Locate the cell with the specified text and output its [X, Y] center coordinate. 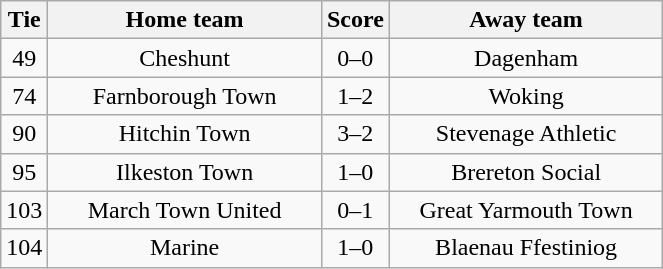
90 [24, 134]
Cheshunt [185, 58]
Great Yarmouth Town [526, 210]
Hitchin Town [185, 134]
Stevenage Athletic [526, 134]
Blaenau Ffestiniog [526, 248]
Marine [185, 248]
Brereton Social [526, 172]
Home team [185, 20]
Score [355, 20]
0–1 [355, 210]
Tie [24, 20]
95 [24, 172]
Away team [526, 20]
Woking [526, 96]
March Town United [185, 210]
104 [24, 248]
103 [24, 210]
Ilkeston Town [185, 172]
3–2 [355, 134]
Dagenham [526, 58]
Farnborough Town [185, 96]
49 [24, 58]
74 [24, 96]
1–2 [355, 96]
0–0 [355, 58]
